Search for the cell housing the specified text and yield its [x, y] center coordinate. 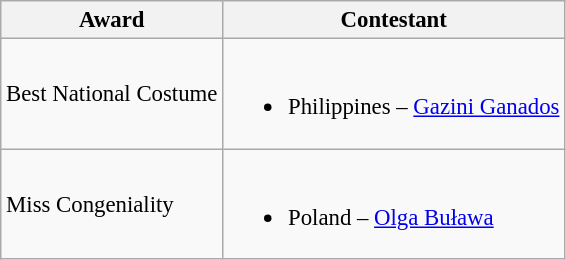
Philippines – Gazini Ganados [394, 94]
Miss Congeniality [112, 204]
Contestant [394, 20]
Poland – Olga Buława [394, 204]
Best National Costume [112, 94]
Award [112, 20]
